Find where the given text appears and provide that cell's center as [x, y] coordinate. 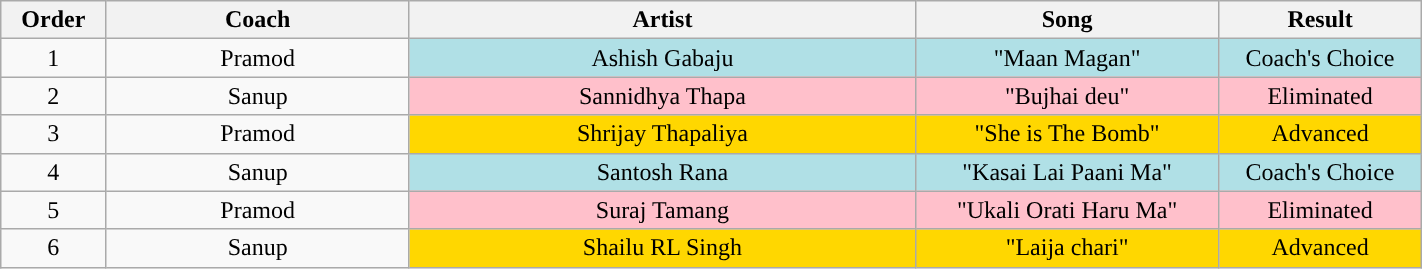
"She is The Bomb" [1067, 134]
4 [54, 172]
Shailu RL Singh [662, 248]
Order [54, 20]
1 [54, 58]
Coach [258, 20]
"Laija chari" [1067, 248]
Ashish Gabaju [662, 58]
2 [54, 96]
"Ukali Orati Haru Ma" [1067, 210]
Sannidhya Thapa [662, 96]
"Bujhai deu" [1067, 96]
"Kasai Lai Paani Ma" [1067, 172]
Santosh Rana [662, 172]
"Maan Magan" [1067, 58]
6 [54, 248]
Song [1067, 20]
5 [54, 210]
Shrijay Thapaliya [662, 134]
Result [1320, 20]
Artist [662, 20]
Suraj Tamang [662, 210]
3 [54, 134]
